Return the [X, Y] coordinate for the center point of the cell that contains the specified text.  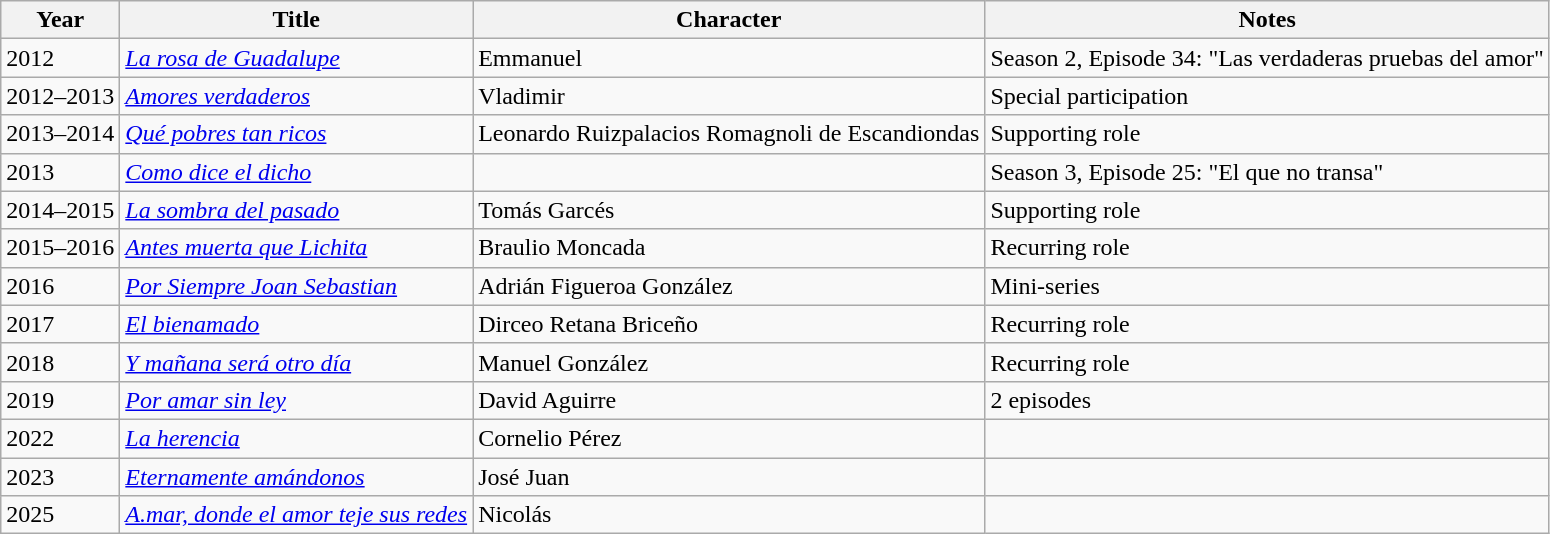
2018 [60, 362]
Season 3, Episode 25: "El que no transa" [1267, 172]
Por amar sin ley [296, 400]
Amores verdaderos [296, 96]
Dirceo Retana Briceño [729, 324]
2019 [60, 400]
2013–2014 [60, 134]
La herencia [296, 438]
Year [60, 20]
Mini-series [1267, 286]
Cornelio Pérez [729, 438]
2025 [60, 515]
Y mañana será otro día [296, 362]
2016 [60, 286]
Notes [1267, 20]
Adrián Figueroa González [729, 286]
Season 2, Episode 34: "Las verdaderas pruebas del amor" [1267, 58]
Eternamente amándonos [296, 477]
Title [296, 20]
Emmanuel [729, 58]
Braulio Moncada [729, 248]
Tomás Garcés [729, 210]
2012 [60, 58]
2015–2016 [60, 248]
Por Siempre Joan Sebastian [296, 286]
Vladimir [729, 96]
2012–2013 [60, 96]
2017 [60, 324]
Antes muerta que Lichita [296, 248]
Character [729, 20]
David Aguirre [729, 400]
2014–2015 [60, 210]
Leonardo Ruizpalacios Romagnoli de Escandiondas [729, 134]
Special participation [1267, 96]
La sombra del pasado [296, 210]
José Juan [729, 477]
Nicolás [729, 515]
Qué pobres tan ricos [296, 134]
Manuel González [729, 362]
2013 [60, 172]
Como dice el dicho [296, 172]
La rosa de Guadalupe [296, 58]
2022 [60, 438]
2023 [60, 477]
2 episodes [1267, 400]
El bienamado [296, 324]
A.mar, donde el amor teje sus redes [296, 515]
